From the cell containing the given text, extract its center point as [x, y] coordinate. 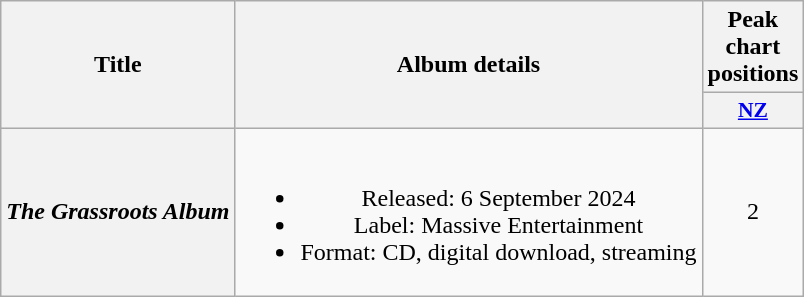
The Grassroots Album [118, 212]
2 [753, 212]
Title [118, 65]
NZ [753, 111]
Peak chart positions [753, 47]
Album details [468, 65]
Released: 6 September 2024Label: Massive EntertainmentFormat: CD, digital download, streaming [468, 212]
